Detect which cell encompasses the target text, then output its (x, y) center coordinate. 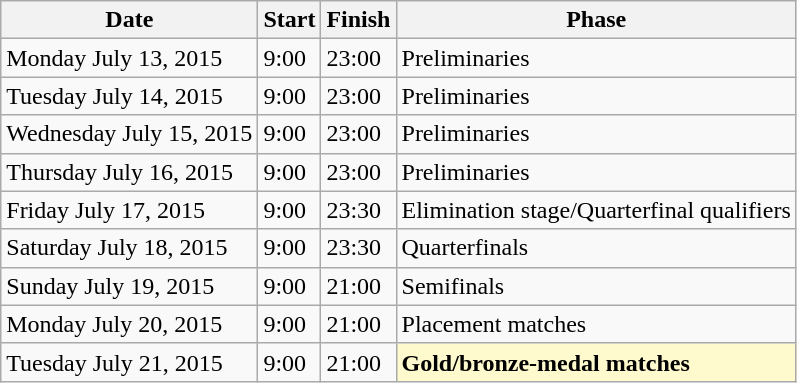
Semifinals (596, 286)
Friday July 17, 2015 (130, 210)
Date (130, 20)
Tuesday July 14, 2015 (130, 96)
Phase (596, 20)
Saturday July 18, 2015 (130, 248)
Quarterfinals (596, 248)
Thursday July 16, 2015 (130, 172)
Placement matches (596, 324)
Tuesday July 21, 2015 (130, 362)
Elimination stage/Quarterfinal qualifiers (596, 210)
Wednesday July 15, 2015 (130, 134)
Monday July 13, 2015 (130, 58)
Sunday July 19, 2015 (130, 286)
Finish (358, 20)
Monday July 20, 2015 (130, 324)
Gold/bronze-medal matches (596, 362)
Start (290, 20)
